Extract the (X, Y) coordinate from the center of the cell holding the provided text.  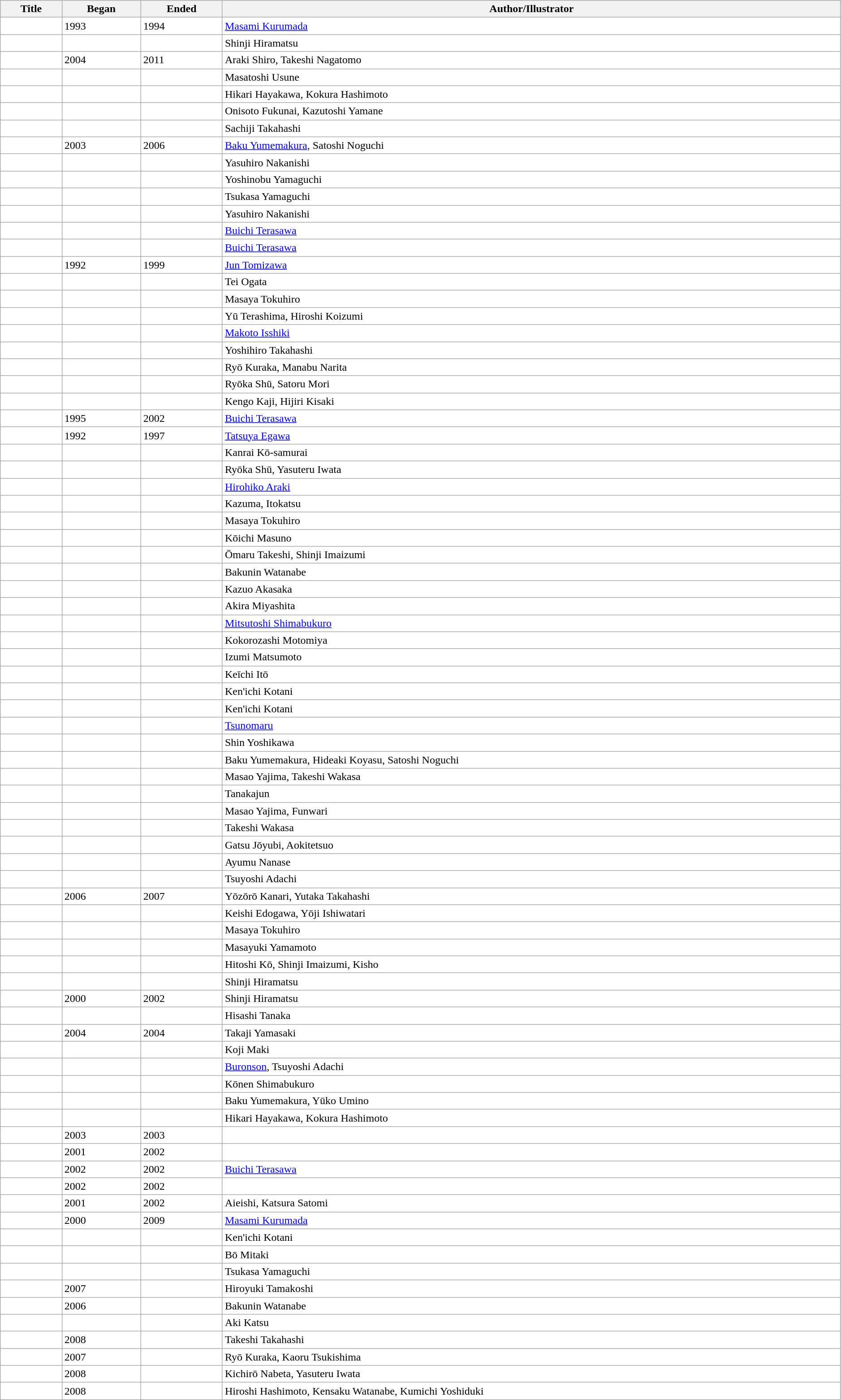
Hirohiko Araki (531, 486)
Masao Yajima, Takeshi Wakasa (531, 777)
Tei Ogata (531, 282)
Title (31, 9)
Ōmaru Takeshi, Shinji Imaizumi (531, 555)
2009 (181, 1220)
Yoshihiro Takahashi (531, 350)
Ryō Kuraka, Kaoru Tsukishima (531, 1357)
1994 (181, 26)
Keishi Edogawa, Yōji Ishiwatari (531, 913)
Makoto Isshiki (531, 333)
Aki Katsu (531, 1323)
Ayumu Nanase (531, 862)
Tatsuya Egawa (531, 435)
Hiroyuki Tamakoshi (531, 1288)
Author/Illustrator (531, 9)
Began (101, 9)
Ryō Kuraka, Manabu Narita (531, 367)
Masao Yajima, Funwari (531, 811)
Masayuki Yamamoto (531, 947)
1993 (101, 26)
Bō Mitaki (531, 1254)
Ryōka Shū, Yasuteru Iwata (531, 469)
Keīchi Itō (531, 674)
Hisashi Tanaka (531, 1015)
Yōzōrō Kanari, Yutaka Takahashi (531, 896)
Baku Yumemakura, Yūko Umino (531, 1101)
Yoshinobu Yamaguchi (531, 179)
Ryōka Shū, Satoru Mori (531, 384)
1999 (181, 265)
1997 (181, 435)
Baku Yumemakura, Hideaki Koyasu, Satoshi Noguchi (531, 760)
Yū Terashima, Hiroshi Koizumi (531, 316)
Gatsu Jōyubi, Aokitetsuo (531, 845)
Mitsutoshi Shimabukuro (531, 623)
Tanakajun (531, 794)
Aieishi, Katsura Satomi (531, 1203)
Onisoto Fukunai, Kazutoshi Yamane (531, 111)
Takeshi Takahashi (531, 1340)
Hiroshi Hashimoto, Kensaku Watanabe, Kumichi Yoshiduki (531, 1391)
Masatoshi Usune (531, 77)
Kōnen Shimabukuro (531, 1084)
Buronson, Tsuyoshi Adachi (531, 1067)
Izumi Matsumoto (531, 657)
Kichirō Nabeta, Yasuteru Iwata (531, 1374)
Jun Tomizawa (531, 265)
Takeshi Wakasa (531, 828)
Koji Maki (531, 1050)
Takaji Yamasaki (531, 1032)
Kazuo Akasaka (531, 589)
Ended (181, 9)
Kengo Kaji, Hijiri Kisaki (531, 401)
1995 (101, 418)
Sachiji Takahashi (531, 128)
Hitoshi Kō, Shinji Imaizumi, Kisho (531, 964)
Kazuma, Itokatsu (531, 504)
Araki Shiro, Takeshi Nagatomo (531, 60)
Tsunomaru (531, 725)
Akira Miyashita (531, 606)
Kokorozashi Motomiya (531, 640)
Kanrai Kō-samurai (531, 452)
Baku Yumemakura, Satoshi Noguchi (531, 145)
Kōichi Masuno (531, 538)
Tsuyoshi Adachi (531, 879)
Shin Yoshikawa (531, 742)
2011 (181, 60)
